Search for the cell housing the specified text and yield its (X, Y) center coordinate. 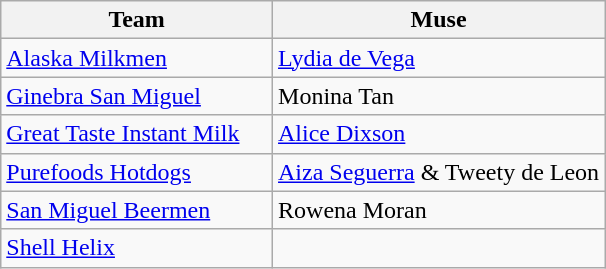
Team (137, 20)
San Miguel Beermen (137, 210)
Aiza Seguerra & Tweety de Leon (439, 172)
Monina Tan (439, 96)
Shell Helix (137, 248)
Ginebra San Miguel (137, 96)
Muse (439, 20)
Great Taste Instant Milk (137, 134)
Alice Dixson (439, 134)
Lydia de Vega (439, 58)
Purefoods Hotdogs (137, 172)
Alaska Milkmen (137, 58)
Rowena Moran (439, 210)
